For the text-containing cell, return its midpoint in [X, Y] coordinate format. 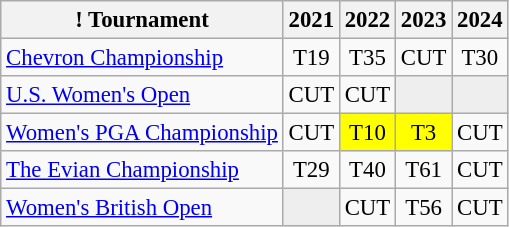
Women's PGA Championship [142, 133]
U.S. Women's Open [142, 95]
T40 [367, 170]
T10 [367, 133]
2024 [480, 20]
T35 [367, 58]
2021 [311, 20]
T30 [480, 58]
T3 [424, 133]
T19 [311, 58]
Chevron Championship [142, 58]
Women's British Open [142, 208]
The Evian Championship [142, 170]
2022 [367, 20]
! Tournament [142, 20]
T29 [311, 170]
T56 [424, 208]
2023 [424, 20]
T61 [424, 170]
